Scan for the cell matching the given text and deliver its [X, Y] coordinate at center. 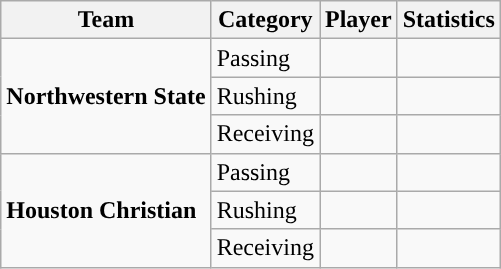
Player [359, 20]
Team [106, 20]
Houston Christian [106, 210]
Northwestern State [106, 96]
Statistics [448, 20]
Category [265, 20]
